Detect which cell encompasses the target text, then output its [x, y] center coordinate. 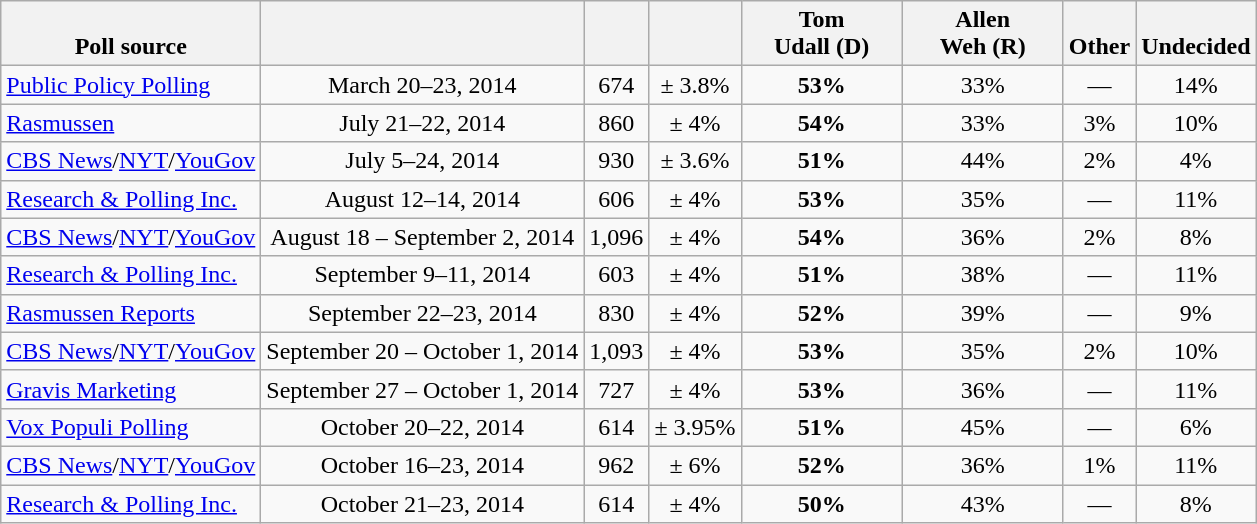
44% [982, 161]
± 6% [695, 465]
Rasmussen Reports [131, 313]
50% [822, 503]
Public Policy Polling [131, 85]
727 [616, 389]
14% [1196, 85]
38% [982, 275]
45% [982, 427]
Undecided [1196, 34]
± 3.6% [695, 161]
860 [616, 123]
October 20–22, 2014 [422, 427]
August 12–14, 2014 [422, 199]
± 3.95% [695, 427]
4% [1196, 161]
930 [616, 161]
AllenWeh (R) [982, 34]
October 16–23, 2014 [422, 465]
August 18 – September 2, 2014 [422, 237]
9% [1196, 313]
6% [1196, 427]
Gravis Marketing [131, 389]
603 [616, 275]
Rasmussen [131, 123]
830 [616, 313]
September 20 – October 1, 2014 [422, 351]
1% [1099, 465]
March 20–23, 2014 [422, 85]
September 27 – October 1, 2014 [422, 389]
Other [1099, 34]
43% [982, 503]
1,096 [616, 237]
39% [982, 313]
July 21–22, 2014 [422, 123]
September 22–23, 2014 [422, 313]
1,093 [616, 351]
September 9–11, 2014 [422, 275]
July 5–24, 2014 [422, 161]
± 3.8% [695, 85]
October 21–23, 2014 [422, 503]
674 [616, 85]
TomUdall (D) [822, 34]
3% [1099, 123]
606 [616, 199]
Vox Populi Polling [131, 427]
962 [616, 465]
Poll source [131, 34]
